Return (X, Y) of the center of cell containing provided text 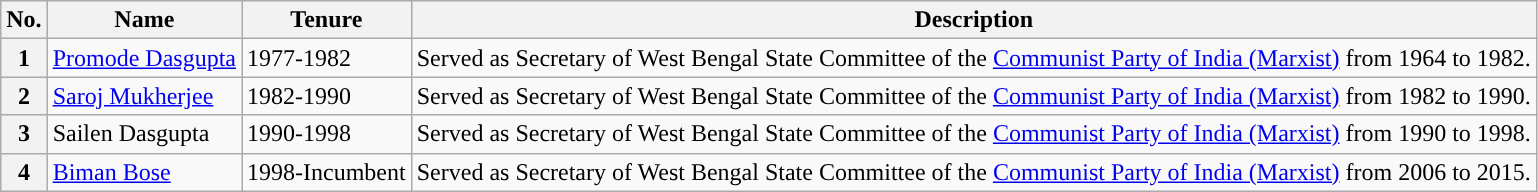
Served as Secretary of West Bengal State Committee of the Communist Party of India (Marxist) from 2006 to 2015. (974, 172)
Description (974, 20)
1998-Incumbent (327, 172)
1 (24, 58)
Name (144, 20)
Promode Dasgupta (144, 58)
Sailen Dasgupta (144, 134)
1990-1998 (327, 134)
Tenure (327, 20)
1982-1990 (327, 96)
3 (24, 134)
Biman Bose (144, 172)
Saroj Mukherjee (144, 96)
4 (24, 172)
Served as Secretary of West Bengal State Committee of the Communist Party of India (Marxist) from 1990 to 1998. (974, 134)
2 (24, 96)
Served as Secretary of West Bengal State Committee of the Communist Party of India (Marxist) from 1982 to 1990. (974, 96)
1977-1982 (327, 58)
Served as Secretary of West Bengal State Committee of the Communist Party of India (Marxist) from 1964 to 1982. (974, 58)
No. (24, 20)
